For the text-containing cell, return its midpoint in (x, y) coordinate format. 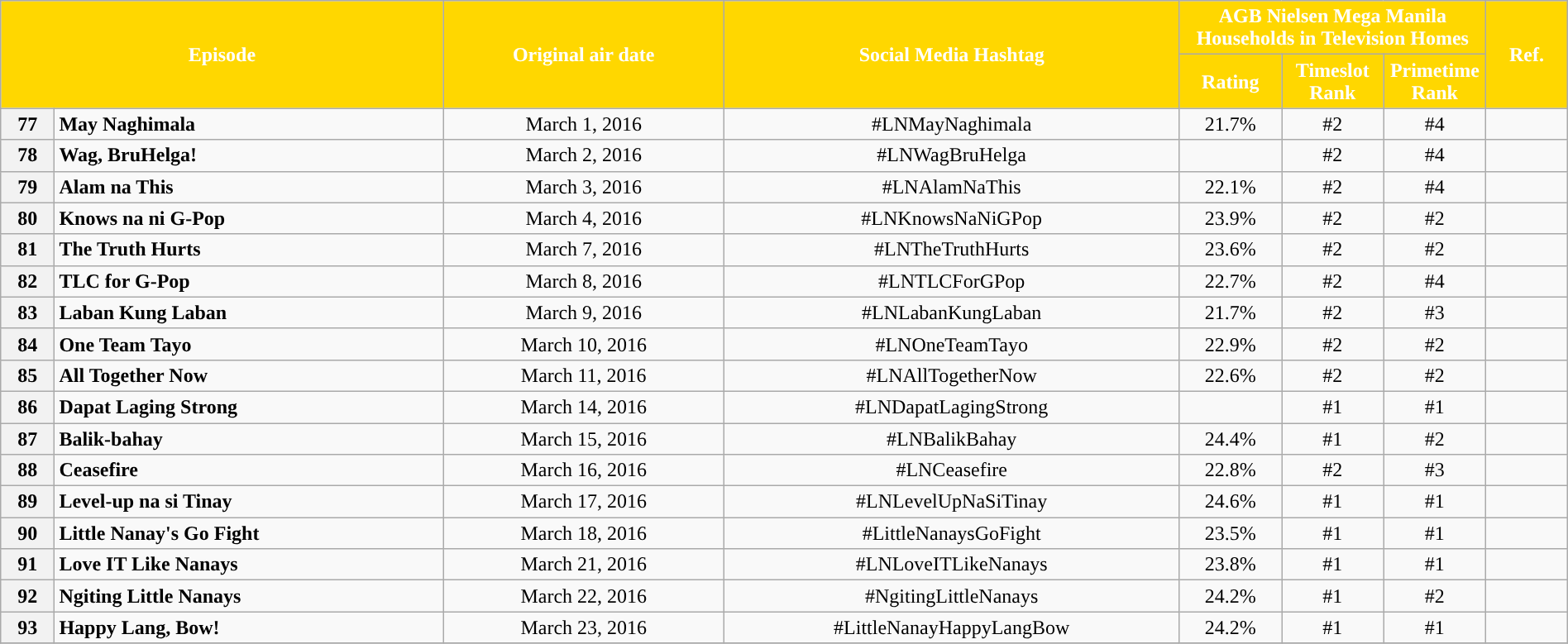
March 14, 2016 (584, 407)
#LNLoveITLikeNanays (951, 565)
Little Nanay's Go Fight (249, 533)
22.7% (1231, 281)
82 (28, 281)
#LNLevelUpNaSiTinay (951, 502)
86 (28, 407)
Episode (222, 55)
#LNTLCForGPop (951, 281)
March 8, 2016 (584, 281)
#LNBalikBahay (951, 439)
March 4, 2016 (584, 218)
One Team Tayo (249, 344)
77 (28, 124)
March 3, 2016 (584, 187)
81 (28, 250)
Love IT Like Nanays (249, 565)
#LNDapatLagingStrong (951, 407)
22.6% (1231, 375)
23.5% (1231, 533)
March 18, 2016 (584, 533)
#LNWagBruHelga (951, 155)
March 15, 2016 (584, 439)
Alam na This (249, 187)
#LNTheTruthHurts (951, 250)
Dapat Laging Strong (249, 407)
March 17, 2016 (584, 502)
#LNOneTeamTayo (951, 344)
#LittleNanaysGoFight (951, 533)
78 (28, 155)
#LittleNanayHappyLangBow (951, 627)
79 (28, 187)
AGB Nielsen Mega Manila Households in Television Homes (1333, 28)
84 (28, 344)
Social Media Hashtag (951, 55)
Ceasefire (249, 470)
80 (28, 218)
88 (28, 470)
Primetime Rank (1435, 81)
Balik-bahay (249, 439)
92 (28, 596)
March 1, 2016 (584, 124)
22.1% (1231, 187)
March 2, 2016 (584, 155)
March 23, 2016 (584, 627)
May Naghimala (249, 124)
23.9% (1231, 218)
March 21, 2016 (584, 565)
23.8% (1231, 565)
91 (28, 565)
85 (28, 375)
#LNAllTogetherNow (951, 375)
Rating (1231, 81)
23.6% (1231, 250)
The Truth Hurts (249, 250)
24.6% (1231, 502)
March 22, 2016 (584, 596)
Knows na ni G-Pop (249, 218)
93 (28, 627)
#LNMayNaghimala (951, 124)
March 7, 2016 (584, 250)
83 (28, 312)
TLC for G-Pop (249, 281)
#LNKnowsNaNiGPop (951, 218)
87 (28, 439)
#LNLabanKungLaban (951, 312)
#NgitingLittleNanays (951, 596)
Ref. (1527, 55)
22.9% (1231, 344)
Laban Kung Laban (249, 312)
90 (28, 533)
March 9, 2016 (584, 312)
22.8% (1231, 470)
Level-up na si Tinay (249, 502)
March 10, 2016 (584, 344)
All Together Now (249, 375)
March 16, 2016 (584, 470)
Original air date (584, 55)
Happy Lang, Bow! (249, 627)
#LNAlamNaThis (951, 187)
89 (28, 502)
24.4% (1231, 439)
Wag, BruHelga! (249, 155)
March 11, 2016 (584, 375)
Timeslot Rank (1333, 81)
Ngiting Little Nanays (249, 596)
#LNCeasefire (951, 470)
